Output the (X, Y) coordinate of the center of the cell containing the given text.  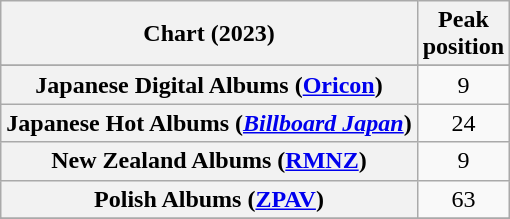
New Zealand Albums (RMNZ) (209, 161)
Japanese Digital Albums (Oricon) (209, 85)
Chart (2023) (209, 34)
Peakposition (463, 34)
Polish Albums (ZPAV) (209, 199)
Japanese Hot Albums (Billboard Japan) (209, 123)
63 (463, 199)
24 (463, 123)
